Locate the cell with the specified text and output its [x, y] center coordinate. 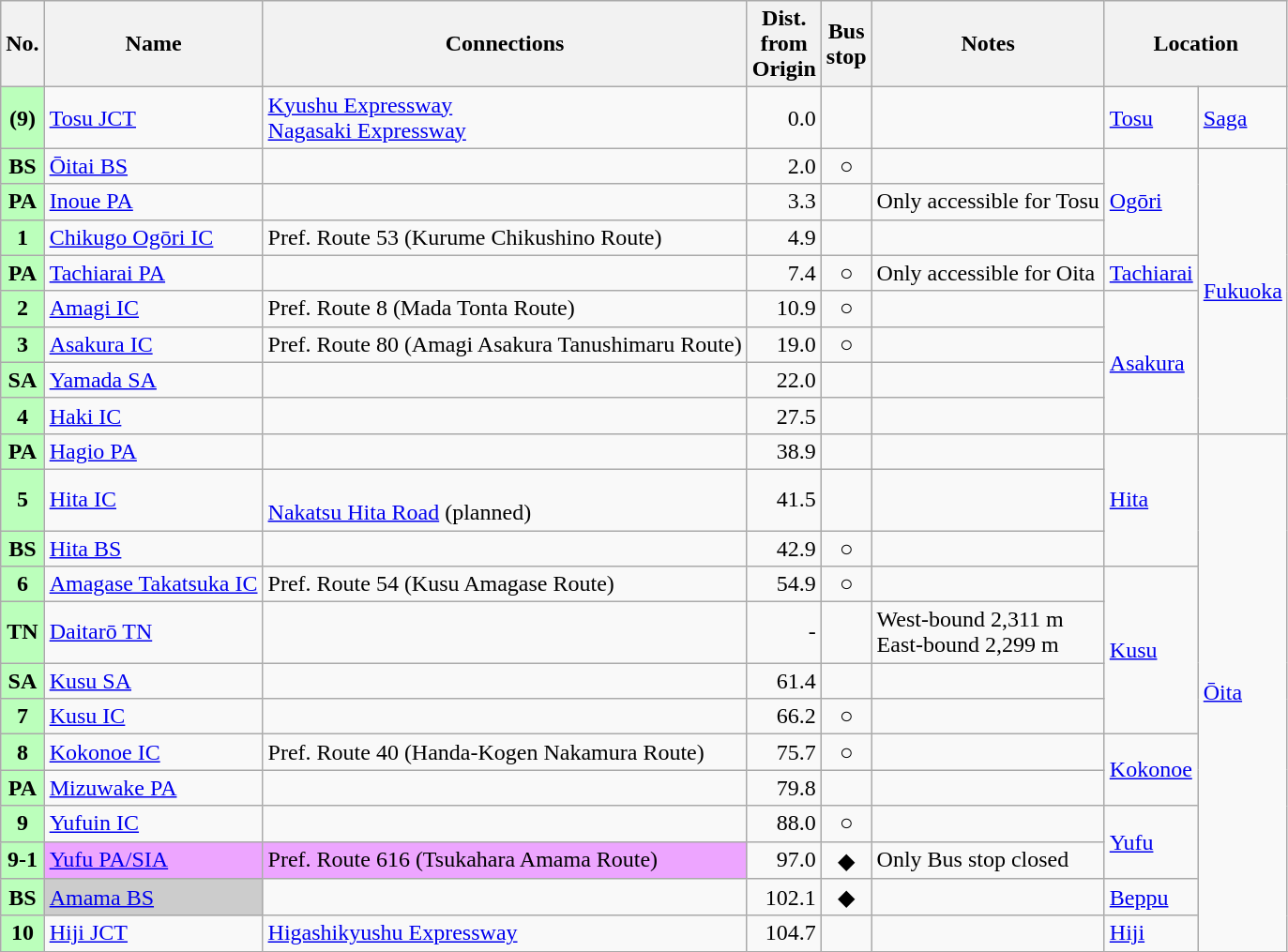
3.3 [784, 202]
Hita [1151, 499]
19.0 [784, 344]
Hiji JCT [154, 933]
- [784, 632]
4 [23, 416]
Mizuwake PA [154, 788]
Kusu IC [154, 717]
No. [23, 44]
Kyushu Expressway Nagasaki Expressway [505, 118]
8 [23, 752]
Yufu [1151, 842]
79.8 [784, 788]
Tosu [1151, 118]
22.0 [784, 380]
(9) [23, 118]
Hiji [1151, 933]
Amagase Takatsuka IC [154, 584]
Tachiarai PA [154, 273]
9 [23, 824]
2.0 [784, 166]
61.4 [784, 681]
7 [23, 717]
75.7 [784, 752]
2 [23, 309]
Fukuoka [1242, 291]
27.5 [784, 416]
Yufuin IC [154, 824]
Amama BS [154, 898]
Inoue PA [154, 202]
Daitarō TN [154, 632]
4.9 [784, 237]
104.7 [784, 933]
Ōita [1242, 692]
102.1 [784, 898]
1 [23, 237]
Hita BS [154, 549]
Kusu [1151, 651]
Ogōri [1151, 202]
Ōitai BS [154, 166]
Tachiarai [1151, 273]
Saga [1242, 118]
Asakura [1151, 362]
Kusu SA [154, 681]
9-1 [23, 860]
Only Bus stop closed [988, 860]
38.9 [784, 451]
Amagi IC [154, 309]
Only accessible for Oita [988, 273]
3 [23, 344]
88.0 [784, 824]
10 [23, 933]
42.9 [784, 549]
Haki IC [154, 416]
97.0 [784, 860]
Name [154, 44]
Asakura IC [154, 344]
Dist.fromOrigin [784, 44]
Connections [505, 44]
Pref. Route 80 (Amagi Asakura Tanushimaru Route) [505, 344]
Pref. Route 616 (Tsukahara Amama Route) [505, 860]
0.0 [784, 118]
Busstop [846, 44]
Pref. Route 8 (Mada Tonta Route) [505, 309]
Beppu [1151, 898]
6 [23, 584]
54.9 [784, 584]
Location [1195, 44]
Kokonoe IC [154, 752]
41.5 [784, 499]
Yamada SA [154, 380]
Yufu PA/SIA [154, 860]
TN [23, 632]
Kokonoe [1151, 770]
Only accessible for Tosu [988, 202]
Tosu JCT [154, 118]
Chikugo Ogōri IC [154, 237]
Hita IC [154, 499]
Pref. Route 53 (Kurume Chikushino Route) [505, 237]
West-bound 2,311 mEast-bound 2,299 m [988, 632]
5 [23, 499]
Higashikyushu Expressway [505, 933]
Pref. Route 40 (Handa-Kogen Nakamura Route) [505, 752]
66.2 [784, 717]
7.4 [784, 273]
Nakatsu Hita Road (planned) [505, 499]
Pref. Route 54 (Kusu Amagase Route) [505, 584]
Hagio PA [154, 451]
Notes [988, 44]
10.9 [784, 309]
